Return the [X, Y] coordinate for the center point of the cell that contains the specified text.  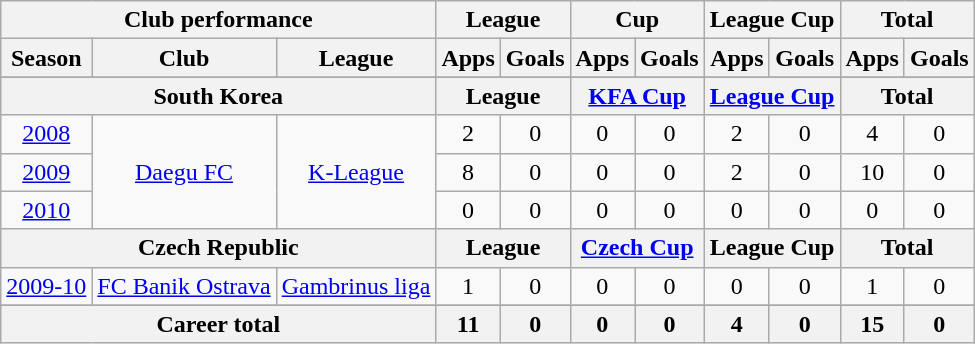
Club [184, 58]
Gambrinus liga [356, 286]
Club performance [218, 20]
Czech Cup [637, 248]
Cup [637, 20]
South Korea [218, 96]
2009 [46, 172]
2010 [46, 210]
11 [468, 324]
K-League [356, 172]
KFA Cup [637, 96]
Career total [218, 324]
FC Banik Ostrava [184, 286]
2008 [46, 134]
8 [468, 172]
15 [872, 324]
Czech Republic [218, 248]
Season [46, 58]
10 [872, 172]
Daegu FC [184, 172]
2009-10 [46, 286]
